Return the [x, y] coordinate for the center point of the cell that contains the specified text.  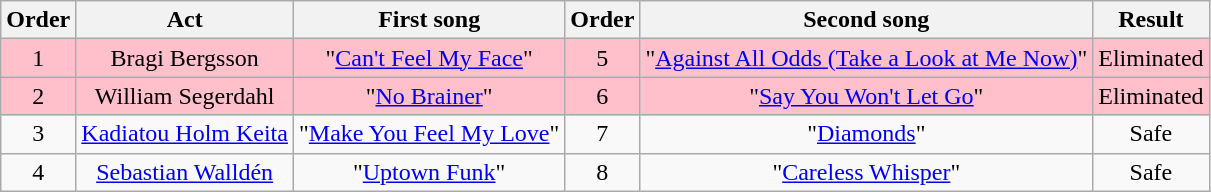
2 [38, 96]
William Segerdahl [185, 96]
"No Brainer" [428, 96]
7 [602, 134]
"Careless Whisper" [866, 172]
4 [38, 172]
8 [602, 172]
First song [428, 20]
Kadiatou Holm Keita [185, 134]
3 [38, 134]
"Uptown Funk" [428, 172]
"Make You Feel My Love" [428, 134]
Result [1151, 20]
6 [602, 96]
"Against All Odds (Take a Look at Me Now)" [866, 58]
Second song [866, 20]
5 [602, 58]
1 [38, 58]
Bragi Bergsson [185, 58]
Sebastian Walldén [185, 172]
"Diamonds" [866, 134]
"Can't Feel My Face" [428, 58]
"Say You Won't Let Go" [866, 96]
Act [185, 20]
